Detect which cell encompasses the target text, then output its (x, y) center coordinate. 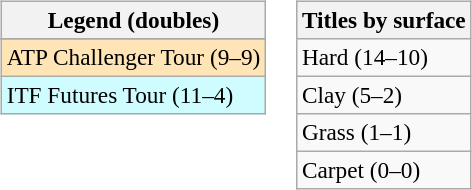
Clay (5–2) (384, 95)
Legend (doubles) (133, 20)
Carpet (0–0) (384, 171)
ATP Challenger Tour (9–9) (133, 57)
Grass (1–1) (384, 133)
Hard (14–10) (384, 57)
Titles by surface (384, 20)
ITF Futures Tour (11–4) (133, 95)
